Scan for the cell matching the given text and deliver its (x, y) coordinate at center. 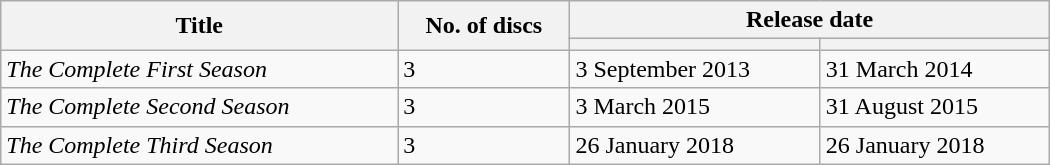
31 March 2014 (934, 69)
Release date (810, 20)
3 March 2015 (695, 107)
The Complete Third Season (200, 145)
The Complete First Season (200, 69)
3 September 2013 (695, 69)
No. of discs (484, 26)
31 August 2015 (934, 107)
The Complete Second Season (200, 107)
Title (200, 26)
